Search for the cell housing the specified text and yield its [x, y] center coordinate. 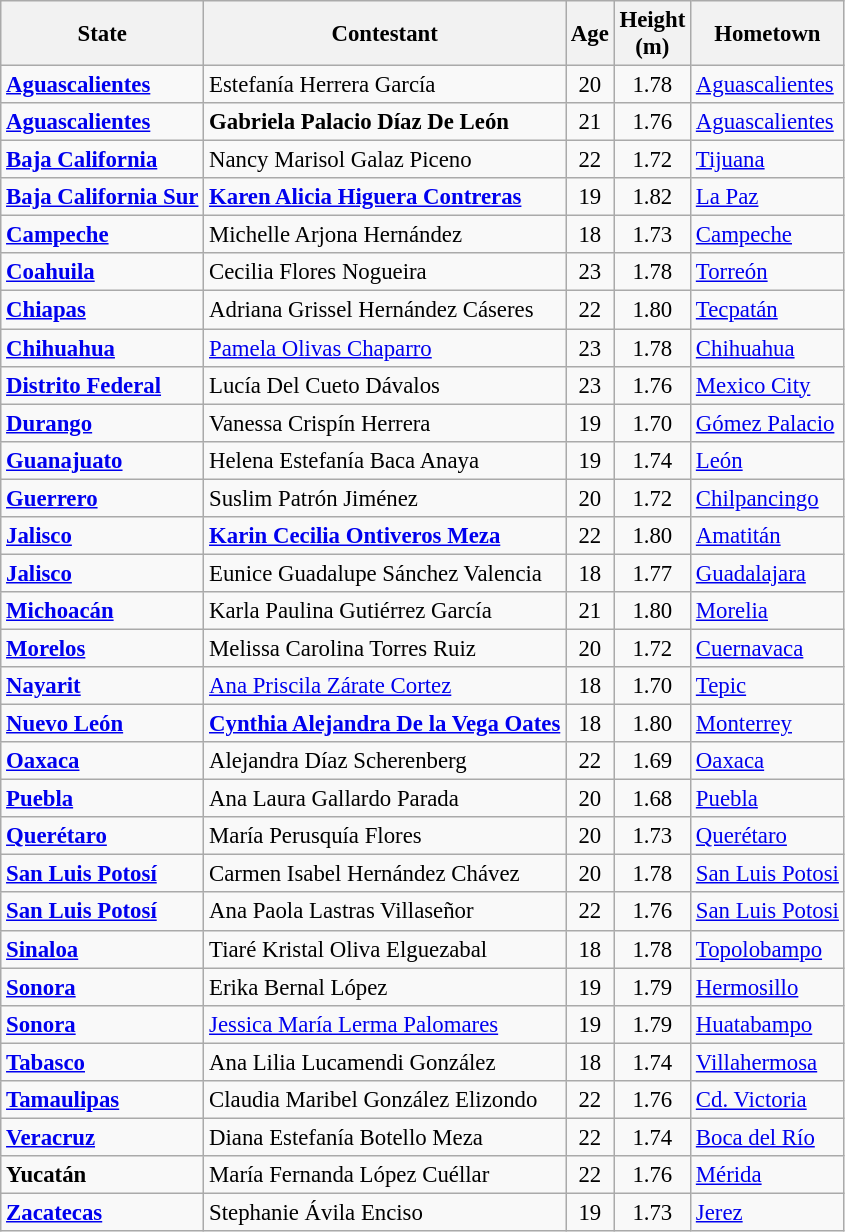
Amatitán [768, 536]
Villahermosa [768, 1062]
Pamela Olivas Chaparro [385, 348]
1.77 [652, 573]
1.82 [652, 197]
Zacatecas [102, 1212]
Ana Laura Gallardo Parada [385, 799]
Hometown [768, 34]
Jerez [768, 1212]
Morelos [102, 648]
Ana Paola Lastras Villaseñor [385, 912]
Cd. Victoria [768, 1100]
Huatabampo [768, 1024]
Tecpatán [768, 310]
Tijuana [768, 160]
Age [590, 34]
Yucatán [102, 1175]
Alejandra Díaz Scherenberg [385, 761]
Michelle Arjona Hernández [385, 235]
Baja California Sur [102, 197]
1.68 [652, 799]
Cecilia Flores Nogueira [385, 273]
Distrito Federal [102, 385]
Height (m) [652, 34]
Ana Lilia Lucamendi González [385, 1062]
Stephanie Ávila Enciso [385, 1212]
Gabriela Palacio Díaz De León [385, 122]
Guadalajara [768, 573]
Melissa Carolina Torres Ruiz [385, 648]
Karin Cecilia Ontiveros Meza [385, 536]
Karla Paulina Gutiérrez García [385, 611]
Eunice Guadalupe Sánchez Valencia [385, 573]
Guanajuato [102, 460]
Lucía Del Cueto Dávalos [385, 385]
Cuernavaca [768, 648]
Baja California [102, 160]
Michoacán [102, 611]
Chilpancingo [768, 498]
Jessica María Lerma Palomares [385, 1024]
Chiapas [102, 310]
Carmen Isabel Hernández Chávez [385, 874]
1.69 [652, 761]
Mexico City [768, 385]
Vanessa Crispín Herrera [385, 423]
Diana Estefanía Botello Meza [385, 1137]
Guerrero [102, 498]
León [768, 460]
Hermosillo [768, 987]
Mérida [768, 1175]
Adriana Grissel Hernández Cáseres [385, 310]
Tabasco [102, 1062]
Erika Bernal López [385, 987]
Estefanía Herrera García [385, 85]
Durango [102, 423]
Coahuila [102, 273]
Helena Estefanía Baca Anaya [385, 460]
Topolobampo [768, 949]
La Paz [768, 197]
Tepic [768, 686]
Cynthia Alejandra De la Vega Oates [385, 724]
State [102, 34]
Ana Priscila Zárate Cortez [385, 686]
Contestant [385, 34]
Morelia [768, 611]
Boca del Río [768, 1137]
María Fernanda López Cuéllar [385, 1175]
Gómez Palacio [768, 423]
Nancy Marisol Galaz Piceno [385, 160]
Torreón [768, 273]
Tiaré Kristal Oliva Elguezabal [385, 949]
Karen Alicia Higuera Contreras [385, 197]
Sinaloa [102, 949]
Monterrey [768, 724]
Nayarit [102, 686]
Claudia Maribel González Elizondo [385, 1100]
María Perusquía Flores [385, 836]
Tamaulipas [102, 1100]
Suslim Patrón Jiménez [385, 498]
Nuevo León [102, 724]
Veracruz [102, 1137]
